For the text-containing cell, return its midpoint in [x, y] coordinate format. 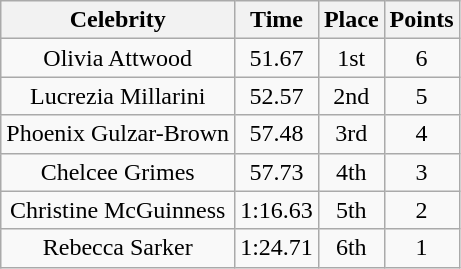
Olivia Attwood [118, 58]
57.73 [277, 172]
51.67 [277, 58]
4th [351, 172]
2 [422, 210]
Phoenix Gulzar-Brown [118, 134]
52.57 [277, 96]
5 [422, 96]
Time [277, 20]
4 [422, 134]
Rebecca Sarker [118, 248]
Celebrity [118, 20]
Points [422, 20]
Lucrezia Millarini [118, 96]
2nd [351, 96]
5th [351, 210]
3rd [351, 134]
Christine McGuinness [118, 210]
Place [351, 20]
1:16.63 [277, 210]
6th [351, 248]
57.48 [277, 134]
Chelcee Grimes [118, 172]
6 [422, 58]
1 [422, 248]
1st [351, 58]
3 [422, 172]
1:24.71 [277, 248]
